Extract the [x, y] coordinate from the center of the cell holding the provided text.  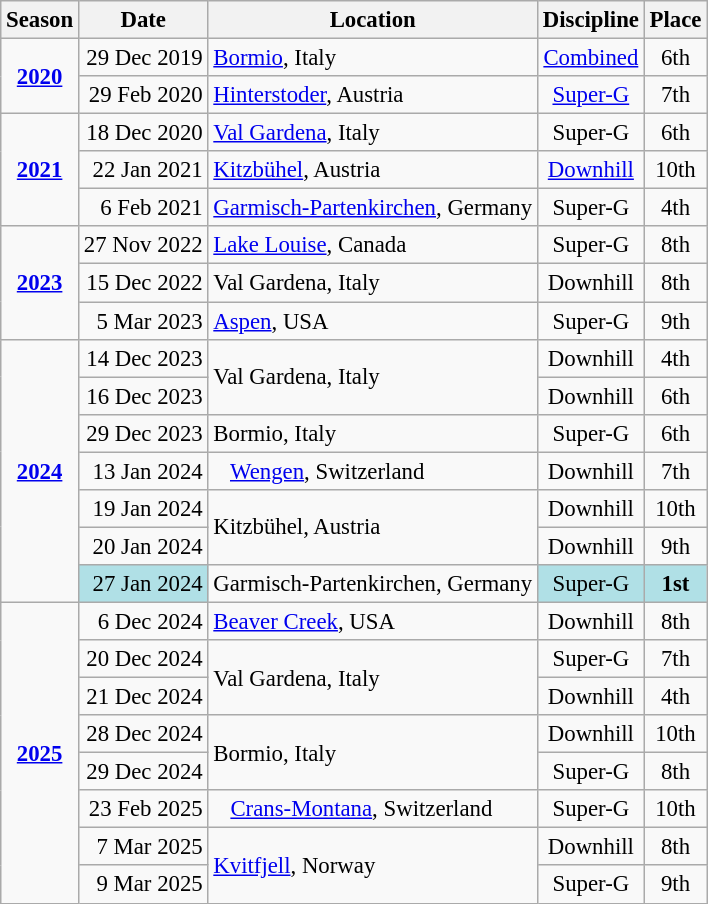
29 Feb 2020 [143, 95]
Lake Louise, Canada [372, 245]
1st [675, 584]
2024 [40, 470]
28 Dec 2024 [143, 734]
13 Jan 2024 [143, 471]
14 Dec 2023 [143, 358]
20 Dec 2024 [143, 659]
Crans-Montana, Switzerland [372, 809]
Kvitfjell, Norway [372, 866]
9 Mar 2025 [143, 885]
Season [40, 20]
16 Dec 2023 [143, 396]
27 Nov 2022 [143, 245]
20 Jan 2024 [143, 546]
5 Mar 2023 [143, 321]
18 Dec 2020 [143, 133]
Date [143, 20]
29 Dec 2019 [143, 58]
2025 [40, 752]
Discipline [590, 20]
Beaver Creek, USA [372, 621]
7 Mar 2025 [143, 847]
15 Dec 2022 [143, 283]
Aspen, USA [372, 321]
Location [372, 20]
19 Jan 2024 [143, 509]
23 Feb 2025 [143, 809]
Hinterstoder, Austria [372, 95]
29 Dec 2023 [143, 433]
29 Dec 2024 [143, 772]
Place [675, 20]
2020 [40, 76]
Combined [590, 58]
2021 [40, 170]
27 Jan 2024 [143, 584]
22 Jan 2021 [143, 170]
6 Feb 2021 [143, 208]
Wengen, Switzerland [372, 471]
21 Dec 2024 [143, 697]
2023 [40, 282]
6 Dec 2024 [143, 621]
